Extract the (x, y) coordinate from the center of the cell holding the provided text.  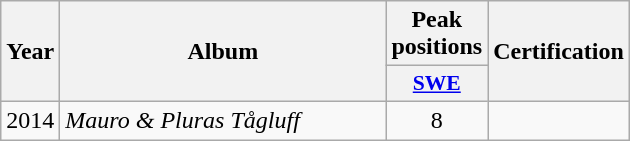
Mauro & Pluras Tågluff (223, 120)
Year (30, 52)
Certification (559, 52)
2014 (30, 120)
Album (223, 52)
Peak positions (437, 34)
SWE (437, 84)
8 (437, 120)
